From the cell containing the given text, extract its center point as [x, y] coordinate. 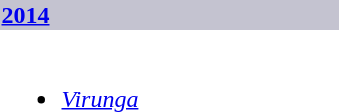
2014 [170, 15]
